Return [x, y] of the center of cell containing provided text 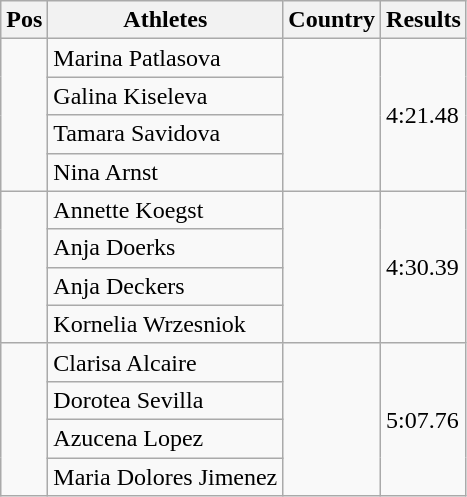
5:07.76 [424, 419]
Dorotea Sevilla [166, 400]
Kornelia Wrzesniok [166, 324]
4:30.39 [424, 267]
Anja Doerks [166, 248]
Results [424, 20]
Annette Koegst [166, 210]
Tamara Savidova [166, 134]
Pos [24, 20]
Marina Patlasova [166, 58]
Galina Kiseleva [166, 96]
Nina Arnst [166, 172]
Country [332, 20]
Clarisa Alcaire [166, 362]
Maria Dolores Jimenez [166, 477]
Anja Deckers [166, 286]
4:21.48 [424, 115]
Azucena Lopez [166, 438]
Athletes [166, 20]
